Return the [x, y] coordinate for the center point of the cell that contains the specified text.  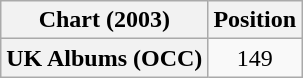
149 [255, 58]
Position [255, 20]
Chart (2003) [104, 20]
UK Albums (OCC) [104, 58]
